Find where the given text appears and provide that cell's center as (X, Y) coordinate. 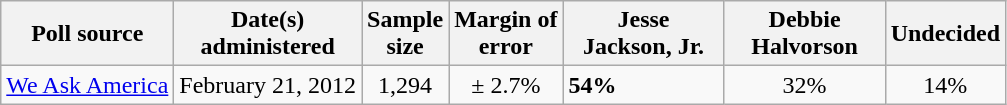
Undecided (945, 34)
JesseJackson, Jr. (644, 34)
1,294 (406, 85)
Poll source (88, 34)
32% (804, 85)
We Ask America (88, 85)
Samplesize (406, 34)
14% (945, 85)
Date(s)administered (268, 34)
DebbieHalvorson (804, 34)
54% (644, 85)
Margin oferror (506, 34)
± 2.7% (506, 85)
February 21, 2012 (268, 85)
